Provide the (X, Y) coordinate of the cell's center where the given text is located.  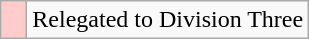
Relegated to Division Three (168, 20)
